Search for the cell housing the specified text and yield its (x, y) center coordinate. 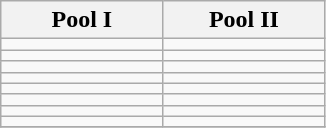
Pool I (82, 20)
Pool II (244, 20)
